Extract the [X, Y] coordinate from the center of the cell holding the provided text.  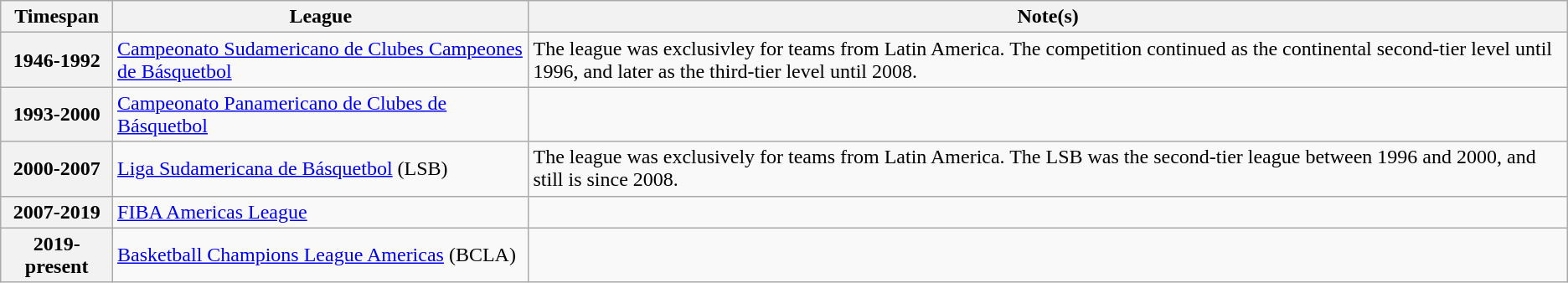
Basketball Champions League Americas (BCLA) [321, 255]
Campeonato Panamericano de Clubes de Básquetbol [321, 114]
The league was exclusively for teams from Latin America. The LSB was the second-tier league between 1996 and 2000, and still is since 2008. [1048, 169]
Timespan [57, 17]
2019-present [57, 255]
Liga Sudamericana de Básquetbol (LSB) [321, 169]
1993-2000 [57, 114]
Note(s) [1048, 17]
2007-2019 [57, 212]
League [321, 17]
Campeonato Sudamericano de Clubes Campeones de Básquetbol [321, 60]
2000-2007 [57, 169]
1946-1992 [57, 60]
FIBA Americas League [321, 212]
